Provide the (X, Y) coordinate of the cell's center where the given text is located.  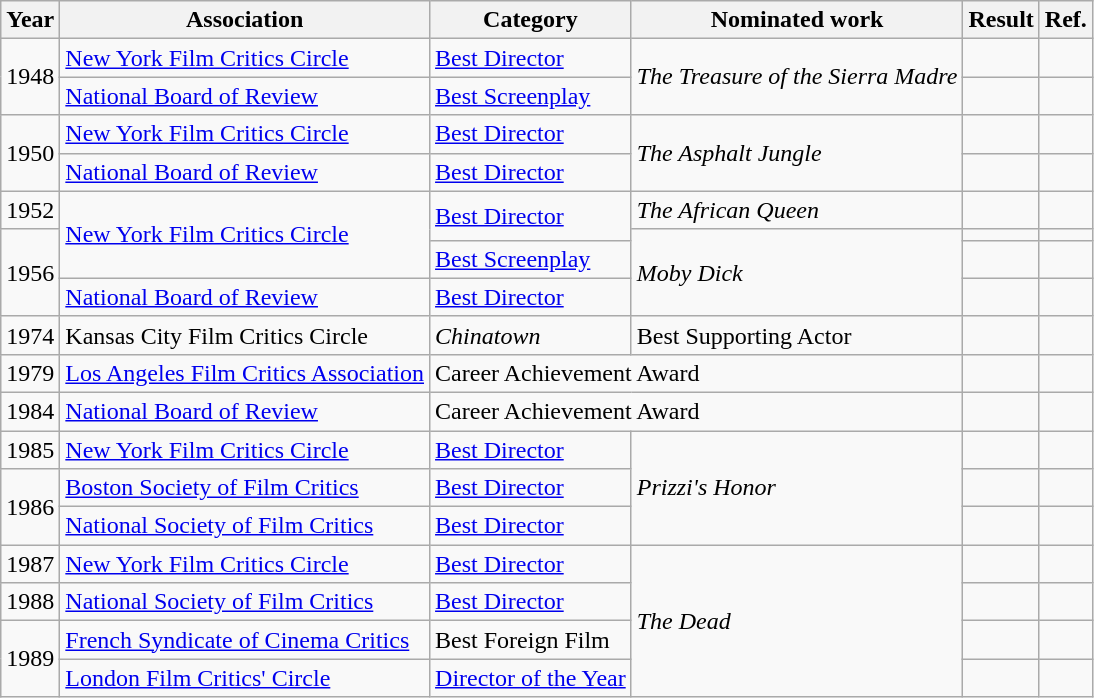
Boston Society of Film Critics (245, 488)
1979 (30, 373)
Year (30, 20)
1986 (30, 507)
Best Supporting Actor (797, 335)
Ref. (1066, 20)
1950 (30, 153)
1952 (30, 210)
Prizzi's Honor (797, 487)
Best Foreign Film (531, 640)
Chinatown (531, 335)
Result (1001, 20)
The Asphalt Jungle (797, 153)
London Film Critics' Circle (245, 678)
Association (245, 20)
1985 (30, 449)
French Syndicate of Cinema Critics (245, 640)
The Treasure of the Sierra Madre (797, 77)
1948 (30, 77)
1974 (30, 335)
1987 (30, 564)
1988 (30, 602)
The Dead (797, 621)
Director of the Year (531, 678)
Los Angeles Film Critics Association (245, 373)
1989 (30, 659)
Kansas City Film Critics Circle (245, 335)
1984 (30, 411)
Category (531, 20)
The African Queen (797, 210)
1956 (30, 272)
Nominated work (797, 20)
Moby Dick (797, 272)
